For the text-containing cell, return its midpoint in [x, y] coordinate format. 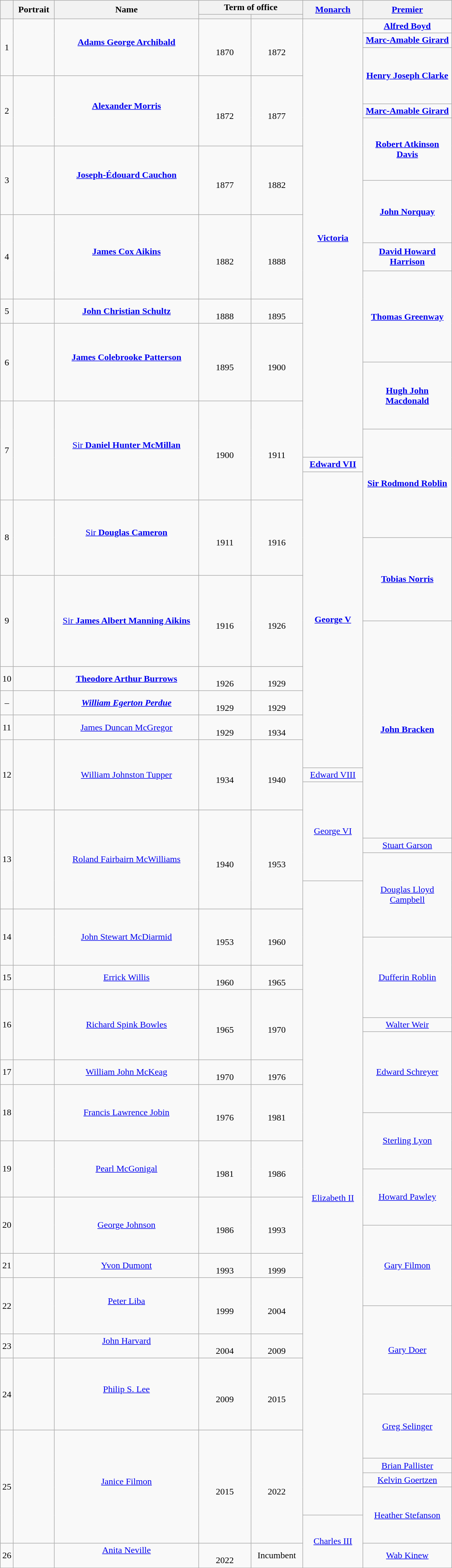
Philip S. Lee [126, 1394]
11 [7, 727]
21 [7, 1266]
Wab Kinew [407, 1555]
George Johnson [126, 1225]
James Colebrooke Patterson [126, 362]
25 [7, 1487]
Janice Filmon [126, 1487]
Premier [407, 10]
Richard Spink Bowles [126, 1025]
George VI [333, 831]
Peter Liba [126, 1306]
Errick Willis [126, 977]
8 [7, 537]
18 [7, 1113]
Theodore Arthur Burrows [126, 678]
3 [7, 180]
24 [7, 1394]
Greg Selinger [407, 1426]
9 [7, 620]
Howard Pawley [407, 1197]
Victoria [333, 238]
Pearl McGonigal [126, 1169]
Edward Schreyer [407, 1072]
Tobias Norris [407, 579]
Sir Daniel Hunter McMillan [126, 450]
6 [7, 362]
Kelvin Goertzen [407, 1480]
Sir Rodmond Roblin [407, 483]
Henry Joseph Clarke [407, 75]
Anita Neville [126, 1555]
Robert Atkinson Davis [407, 149]
William Johnston Tupper [126, 775]
John Stewart McDiarmid [126, 937]
13 [7, 859]
20 [7, 1225]
Gary Doer [407, 1350]
16 [7, 1025]
1 [7, 47]
26 [7, 1555]
Sterling Lyon [407, 1141]
5 [7, 311]
Francis Lawrence Jobin [126, 1113]
Gary Filmon [407, 1266]
Yvon Dumont [126, 1266]
James Duncan McGregor [126, 727]
David Howard Harrison [407, 257]
Name [126, 10]
Elizabeth II [333, 1198]
Incumbent [277, 1555]
Edward VII [333, 464]
2 [7, 111]
Dufferin Roblin [407, 978]
Sir James Albert Manning Aikins [126, 620]
23 [7, 1346]
22 [7, 1306]
Monarch [333, 10]
Stuart Garson [407, 845]
James Cox Aikins [126, 257]
Roland Fairbairn McWilliams [126, 859]
George V [333, 620]
15 [7, 977]
Edward VIII [333, 775]
John Bracken [407, 730]
Thomas Greenway [407, 317]
John Christian Schultz [126, 311]
Charles III [333, 1541]
17 [7, 1072]
John Norquay [407, 212]
Sir Douglas Cameron [126, 537]
1870 [225, 47]
Walter Weir [407, 1025]
Brian Pallister [407, 1466]
19 [7, 1169]
14 [7, 937]
John Harvard [126, 1346]
7 [7, 450]
Hugh John Macdonald [407, 396]
4 [7, 257]
Alexander Morris [126, 111]
Douglas Lloyd Campbell [407, 894]
Heather Stefanson [407, 1515]
– [7, 703]
Joseph-Édouard Cauchon [126, 180]
Portrait [34, 10]
Term of office [250, 8]
William John McKeag [126, 1072]
12 [7, 775]
Alfred Boyd [407, 26]
William Egerton Perdue [126, 703]
Adams George Archibald [126, 47]
10 [7, 678]
